Search for the cell housing the specified text and yield its (X, Y) center coordinate. 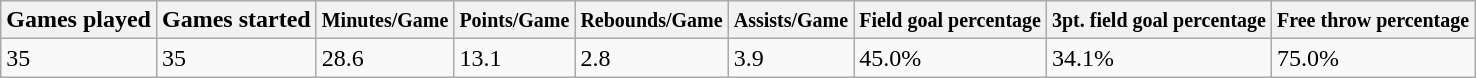
Rebounds/Game (652, 20)
13.1 (514, 58)
Free throw percentage (1372, 20)
2.8 (652, 58)
3.9 (790, 58)
3pt. field goal percentage (1158, 20)
Field goal percentage (950, 20)
Points/Game (514, 20)
45.0% (950, 58)
Games played (79, 20)
28.6 (385, 58)
Games started (236, 20)
34.1% (1158, 58)
Assists/Game (790, 20)
Minutes/Game (385, 20)
75.0% (1372, 58)
